For the text-containing cell, return its midpoint in [X, Y] coordinate format. 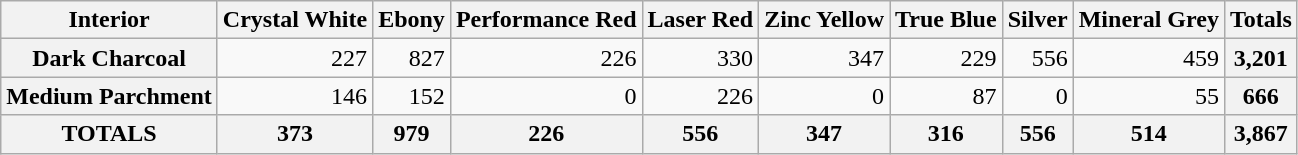
316 [946, 134]
Zinc Yellow [824, 20]
Medium Parchment [110, 96]
Mineral Grey [1148, 20]
Crystal White [294, 20]
TOTALS [110, 134]
3,867 [1260, 134]
3,201 [1260, 58]
87 [946, 96]
Silver [1038, 20]
229 [946, 58]
827 [412, 58]
Interior [110, 20]
55 [1148, 96]
152 [412, 96]
True Blue [946, 20]
Dark Charcoal [110, 58]
227 [294, 58]
666 [1260, 96]
Ebony [412, 20]
373 [294, 134]
330 [700, 58]
146 [294, 96]
979 [412, 134]
514 [1148, 134]
Performance Red [546, 20]
Laser Red [700, 20]
459 [1148, 58]
Totals [1260, 20]
